Pinpoint the cell where the given text exists, returning its (X, Y) midpoint coordinate. 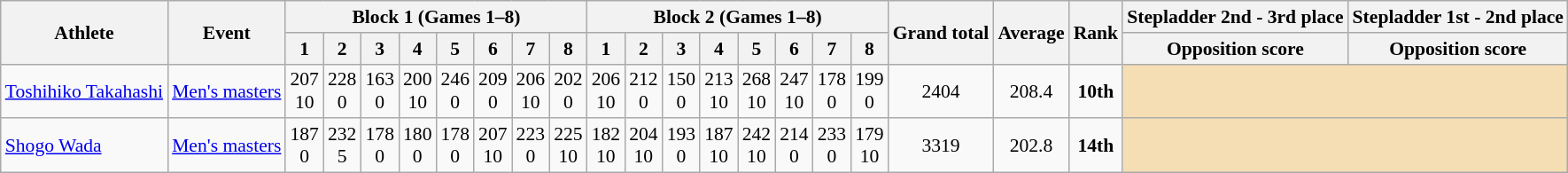
1990 (870, 90)
2090 (493, 90)
1870 (305, 145)
Stepladder 1st - 2nd place (1458, 17)
1500 (682, 90)
208.4 (1031, 90)
2325 (342, 145)
17910 (870, 145)
Block 1 (Games 1–8) (436, 17)
21310 (719, 90)
20010 (418, 90)
2404 (941, 90)
Shogo Wada (84, 145)
2230 (532, 145)
Toshihiko Takahashi (84, 90)
Average (1031, 32)
24210 (757, 145)
Block 2 (Games 1–8) (738, 17)
1630 (379, 90)
Stepladder 2nd - 3rd place (1235, 17)
Athlete (84, 32)
2330 (833, 145)
Rank (1097, 32)
26810 (757, 90)
10th (1097, 90)
18210 (606, 145)
22510 (569, 145)
18710 (719, 145)
20410 (643, 145)
24710 (794, 90)
Grand total (941, 32)
2460 (455, 90)
1800 (418, 145)
202.8 (1031, 145)
2280 (342, 90)
2140 (794, 145)
3319 (941, 145)
Event (227, 32)
14th (1097, 145)
2120 (643, 90)
2020 (569, 90)
1930 (682, 145)
